Detect which cell encompasses the target text, then output its [X, Y] center coordinate. 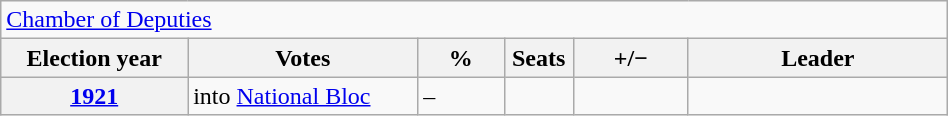
– [461, 96]
Seats [538, 58]
Leader [818, 58]
Election year [94, 58]
Votes [303, 58]
into National Bloc [303, 96]
1921 [94, 96]
+/− [630, 58]
Chamber of Deputies [474, 20]
% [461, 58]
